Capture the cell that displays the provided text and extract its [x, y] central coordinate. 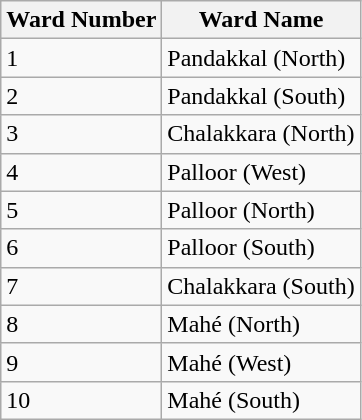
6 [82, 248]
7 [82, 286]
2 [82, 96]
Pandakkal (North) [261, 58]
Mahé (West) [261, 362]
3 [82, 134]
1 [82, 58]
Chalakkara (South) [261, 286]
Palloor (North) [261, 210]
9 [82, 362]
5 [82, 210]
Ward Number [82, 20]
4 [82, 172]
Ward Name [261, 20]
10 [82, 400]
Mahé (South) [261, 400]
Chalakkara (North) [261, 134]
Pandakkal (South) [261, 96]
Palloor (South) [261, 248]
Mahé (North) [261, 324]
Palloor (West) [261, 172]
8 [82, 324]
